Return the (x, y) coordinate for the center point of the cell that contains the specified text.  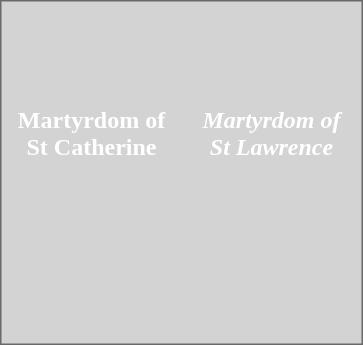
Martyrdom of St Catherine (92, 218)
Martyrdom of St Lawrence (272, 218)
